Return [x, y] of the center of cell containing provided text 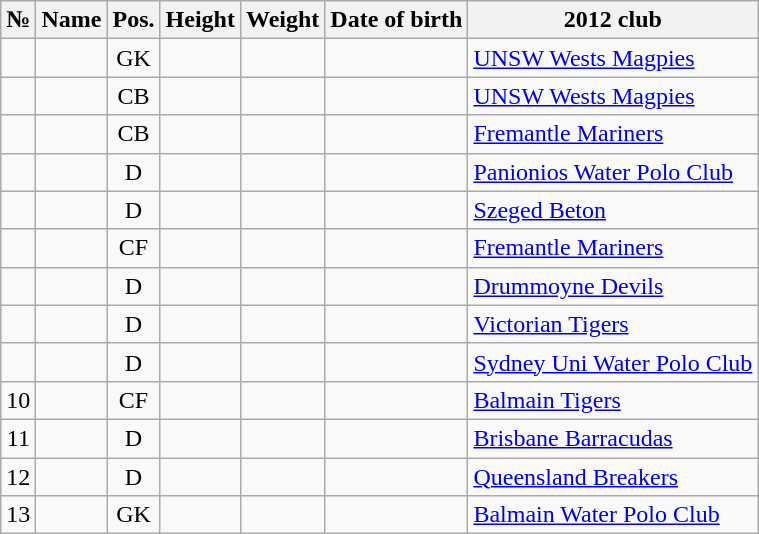
№ [18, 20]
Balmain Tigers [613, 400]
Pos. [134, 20]
Height [200, 20]
12 [18, 477]
Brisbane Barracudas [613, 438]
11 [18, 438]
Victorian Tigers [613, 324]
Sydney Uni Water Polo Club [613, 362]
2012 club [613, 20]
Queensland Breakers [613, 477]
Date of birth [396, 20]
10 [18, 400]
Weight [282, 20]
Szeged Beton [613, 210]
Balmain Water Polo Club [613, 515]
13 [18, 515]
Name [72, 20]
Panionios Water Polo Club [613, 172]
Drummoyne Devils [613, 286]
